Pinpoint the cell where the given text exists, returning its [x, y] midpoint coordinate. 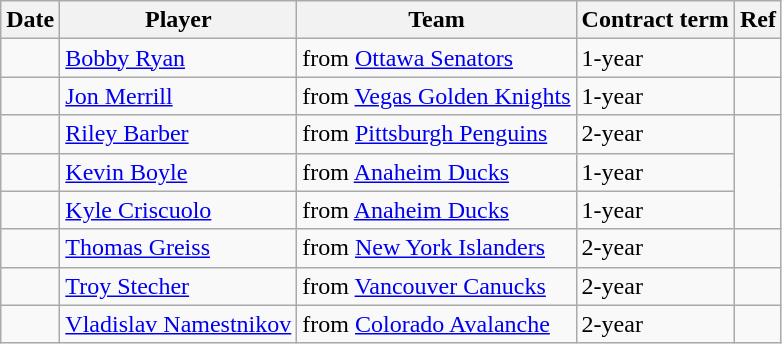
Kevin Boyle [178, 172]
Jon Merrill [178, 96]
from Vegas Golden Knights [436, 96]
Thomas Greiss [178, 248]
Riley Barber [178, 134]
from New York Islanders [436, 248]
Date [30, 20]
Bobby Ryan [178, 58]
Ref [758, 20]
Team [436, 20]
Vladislav Namestnikov [178, 324]
from Vancouver Canucks [436, 286]
from Colorado Avalanche [436, 324]
Contract term [655, 20]
from Pittsburgh Penguins [436, 134]
Player [178, 20]
from Ottawa Senators [436, 58]
Kyle Criscuolo [178, 210]
Troy Stecher [178, 286]
